Locate the cell with the specified text and output its (X, Y) center coordinate. 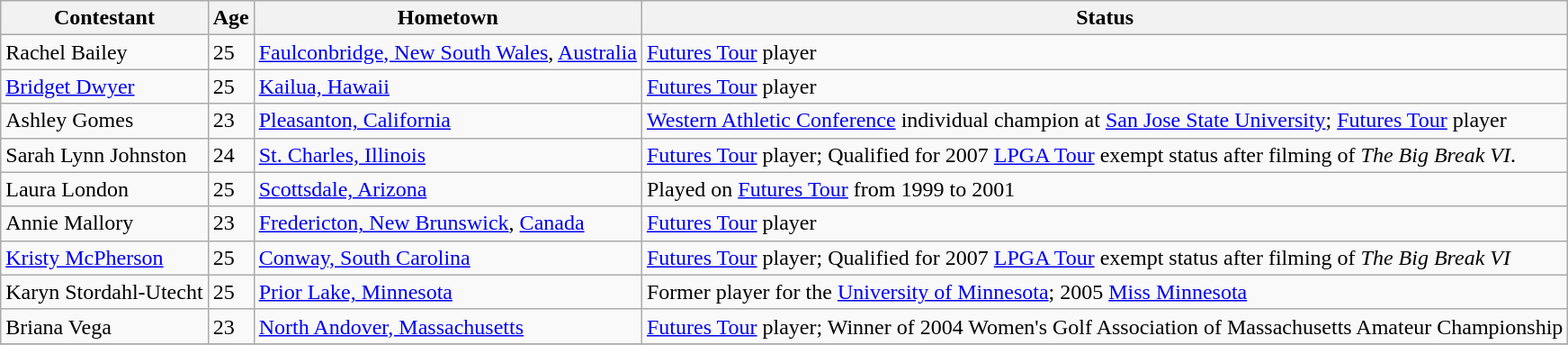
Futures Tour player; Winner of 2004 Women's Golf Association of Massachusetts Amateur Championship (1105, 326)
Kailua, Hawaii (448, 86)
Former player for the University of Minnesota; 2005 Miss Minnesota (1105, 292)
Karyn Stordahl-Utecht (104, 292)
Western Athletic Conference individual champion at San Jose State University; Futures Tour player (1105, 121)
Hometown (448, 18)
Conway, South Carolina (448, 258)
Age (230, 18)
Scottsdale, Arizona (448, 189)
Sarah Lynn Johnston (104, 155)
Pleasanton, California (448, 121)
Faulconbridge, New South Wales, Australia (448, 52)
24 (230, 155)
Status (1105, 18)
Prior Lake, Minnesota (448, 292)
Futures Tour player; Qualified for 2007 LPGA Tour exempt status after filming of The Big Break VI (1105, 258)
Kristy McPherson (104, 258)
North Andover, Massachusetts (448, 326)
Bridget Dwyer (104, 86)
Laura London (104, 189)
Annie Mallory (104, 223)
Rachel Bailey (104, 52)
Contestant (104, 18)
Ashley Gomes (104, 121)
Futures Tour player; Qualified for 2007 LPGA Tour exempt status after filming of The Big Break VI. (1105, 155)
Fredericton, New Brunswick, Canada (448, 223)
Briana Vega (104, 326)
Played on Futures Tour from 1999 to 2001 (1105, 189)
St. Charles, Illinois (448, 155)
